Search for the cell housing the specified text and yield its (x, y) center coordinate. 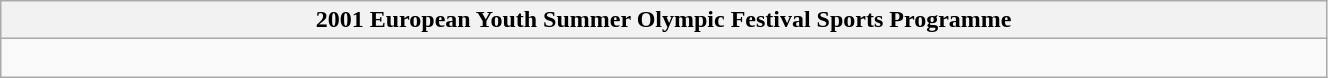
2001 European Youth Summer Olympic Festival Sports Programme (664, 20)
